Detect which cell encompasses the target text, then output its (x, y) center coordinate. 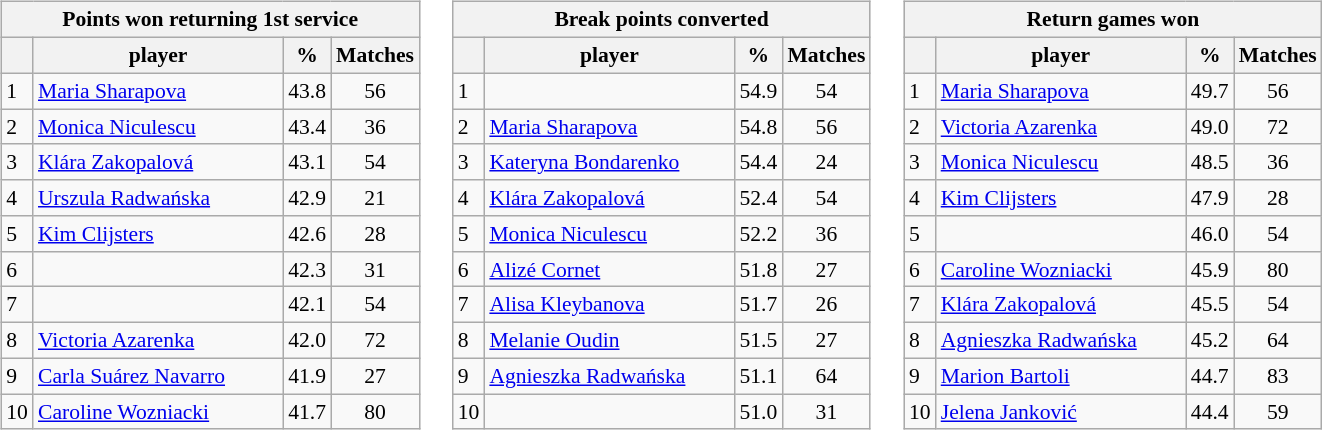
Break points converted (662, 20)
21 (375, 198)
Return games won (1113, 20)
43.4 (307, 127)
52.4 (758, 198)
54.9 (758, 91)
54.4 (758, 162)
54.8 (758, 127)
43.8 (307, 91)
41.7 (307, 412)
42.1 (307, 305)
Carla Suárez Navarro (158, 376)
44.4 (1210, 412)
Marion Bartoli (1061, 376)
49.7 (1210, 91)
Melanie Oudin (609, 340)
51.7 (758, 305)
44.7 (1210, 376)
46.0 (1210, 234)
51.5 (758, 340)
Points won returning 1st service (210, 20)
51.1 (758, 376)
Alisa Kleybanova (609, 305)
41.9 (307, 376)
42.0 (307, 340)
48.5 (1210, 162)
51.8 (758, 269)
Kateryna Bondarenko (609, 162)
43.1 (307, 162)
83 (1278, 376)
42.9 (307, 198)
45.5 (1210, 305)
52.2 (758, 234)
47.9 (1210, 198)
45.9 (1210, 269)
45.2 (1210, 340)
42.3 (307, 269)
Alizé Cornet (609, 269)
Urszula Radwańska (158, 198)
49.0 (1210, 127)
26 (826, 305)
24 (826, 162)
42.6 (307, 234)
59 (1278, 412)
Jelena Janković (1061, 412)
51.0 (758, 412)
